Detect which cell encompasses the target text, then output its [x, y] center coordinate. 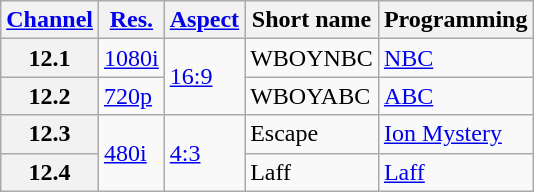
Programming [456, 20]
480i [132, 153]
Res. [132, 20]
WBOYABC [312, 96]
ABC [456, 96]
4:3 [204, 153]
WBOYNBC [312, 58]
720p [132, 96]
12.3 [50, 134]
16:9 [204, 77]
12.1 [50, 58]
Escape [312, 134]
Ion Mystery [456, 134]
Aspect [204, 20]
NBC [456, 58]
1080i [132, 58]
12.4 [50, 172]
Channel [50, 20]
Short name [312, 20]
12.2 [50, 96]
